Search for the cell housing the specified text and yield its (x, y) center coordinate. 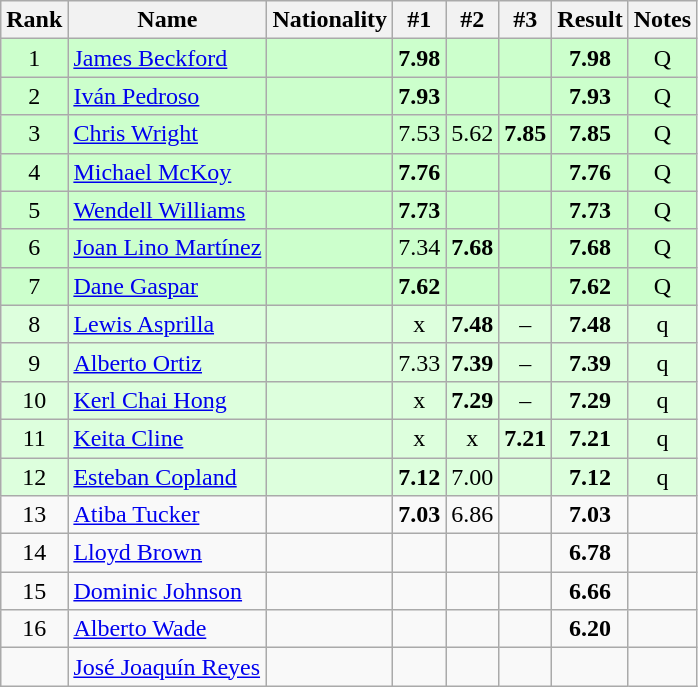
16 (34, 629)
#2 (472, 20)
5 (34, 210)
14 (34, 553)
Iván Pedroso (168, 96)
7.33 (420, 362)
10 (34, 400)
Chris Wright (168, 134)
Lewis Asprilla (168, 324)
Nationality (330, 20)
6.66 (590, 591)
Atiba Tucker (168, 515)
7.34 (420, 248)
Lloyd Brown (168, 553)
#3 (526, 20)
#1 (420, 20)
Esteban Copland (168, 477)
6.78 (590, 553)
11 (34, 438)
Dominic Johnson (168, 591)
5.62 (472, 134)
8 (34, 324)
1 (34, 58)
Result (590, 20)
7.53 (420, 134)
6.86 (472, 515)
12 (34, 477)
Name (168, 20)
Joan Lino Martínez (168, 248)
Kerl Chai Hong (168, 400)
13 (34, 515)
Alberto Ortiz (168, 362)
Notes (662, 20)
Wendell Williams (168, 210)
6 (34, 248)
7 (34, 286)
Keita Cline (168, 438)
Michael McKoy (168, 172)
3 (34, 134)
José Joaquín Reyes (168, 667)
9 (34, 362)
7.00 (472, 477)
15 (34, 591)
6.20 (590, 629)
James Beckford (168, 58)
Dane Gaspar (168, 286)
Rank (34, 20)
4 (34, 172)
2 (34, 96)
Alberto Wade (168, 629)
